Find where the given text appears and provide that cell's center as [X, Y] coordinate. 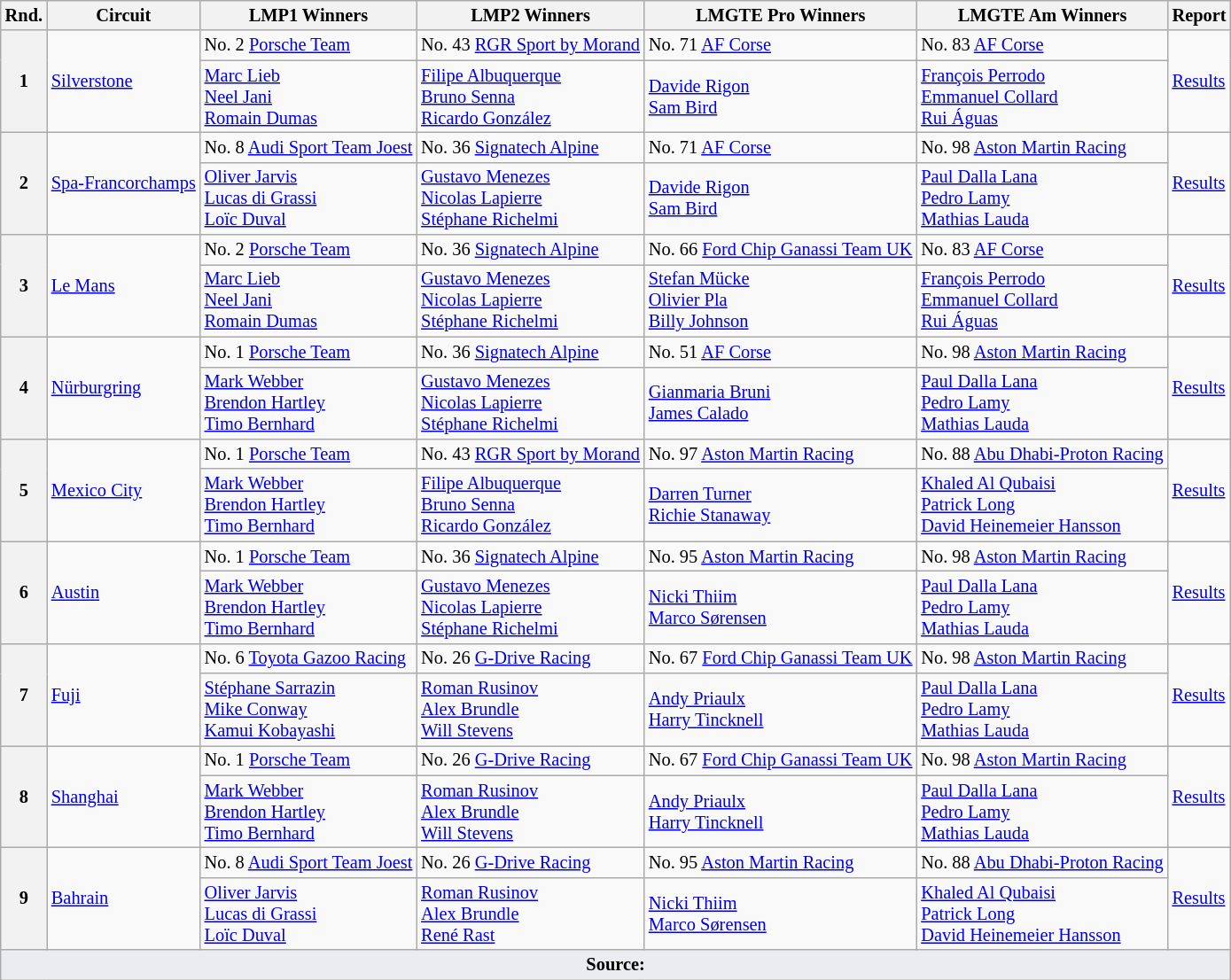
Report [1200, 15]
6 [24, 592]
LMP2 Winners [530, 15]
Stéphane Sarrazin Mike Conway Kamui Kobayashi [308, 710]
1 [24, 82]
Rnd. [24, 15]
2 [24, 183]
7 [24, 695]
Roman Rusinov Alex Brundle René Rast [530, 914]
Austin [124, 592]
No. 6 Toyota Gazoo Racing [308, 658]
LMGTE Am Winners [1042, 15]
4 [24, 388]
No. 51 AF Corse [780, 352]
Stefan Mücke Olivier Pla Billy Johnson [780, 300]
3 [24, 285]
Darren Turner Richie Stanaway [780, 505]
5 [24, 489]
No. 66 Ford Chip Ganassi Team UK [780, 250]
Source: [616, 965]
Silverstone [124, 82]
9 [24, 898]
Shanghai [124, 796]
Le Mans [124, 285]
Nürburgring [124, 388]
Circuit [124, 15]
LMP1 Winners [308, 15]
Bahrain [124, 898]
Mexico City [124, 489]
Fuji [124, 695]
Gianmaria Bruni James Calado [780, 403]
8 [24, 796]
Spa-Francorchamps [124, 183]
LMGTE Pro Winners [780, 15]
No. 97 Aston Martin Racing [780, 454]
